Search for the cell housing the specified text and yield its (x, y) center coordinate. 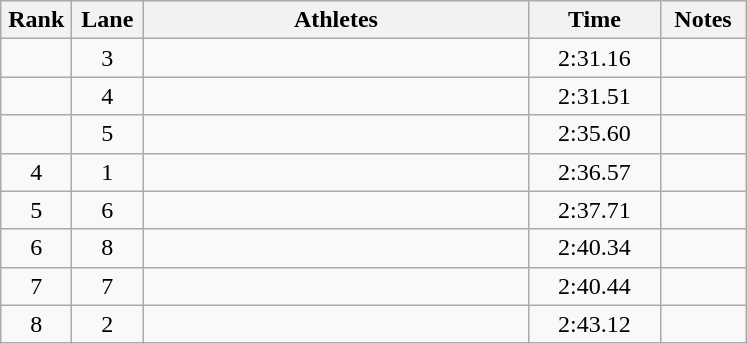
2:37.71 (594, 210)
Notes (703, 20)
Time (594, 20)
2:40.44 (594, 286)
3 (108, 58)
2:36.57 (594, 172)
Lane (108, 20)
1 (108, 172)
Athletes (336, 20)
2:31.51 (594, 96)
2:40.34 (594, 248)
2:31.16 (594, 58)
2:35.60 (594, 134)
2 (108, 324)
2:43.12 (594, 324)
Rank (36, 20)
